Return (x, y) of the center of cell containing provided text 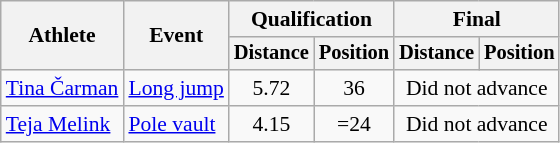
36 (354, 88)
Pole vault (176, 124)
Final (476, 19)
Tina Čarman (62, 88)
Event (176, 36)
=24 (354, 124)
Long jump (176, 88)
Teja Melink (62, 124)
Athlete (62, 36)
Qualification (312, 19)
4.15 (272, 124)
5.72 (272, 88)
